Return the (X, Y) coordinate for the center point of the cell that contains the specified text.  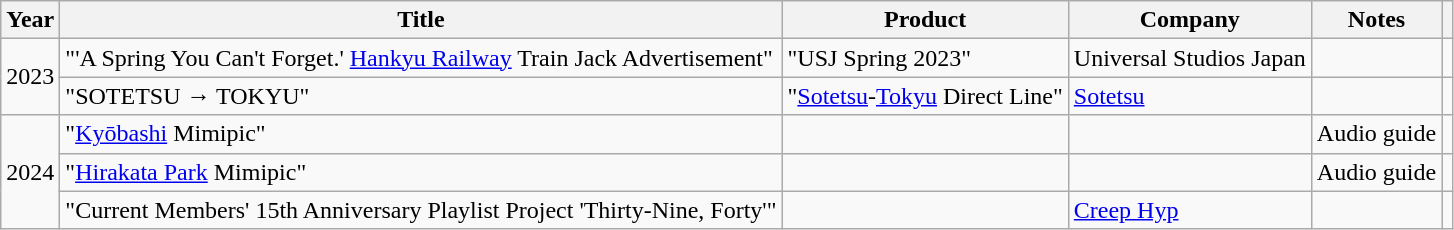
Year (30, 20)
Company (1190, 20)
"SOTETSU → TOKYU" (421, 96)
Notes (1376, 20)
"USJ Spring 2023" (925, 58)
"Kyōbashi Mimipic" (421, 134)
Product (925, 20)
"'A Spring You Can't Forget.' Hankyu Railway Train Jack Advertisement" (421, 58)
Sotetsu (1190, 96)
Creep Hyp (1190, 210)
2024 (30, 172)
Title (421, 20)
"Sotetsu-Tokyu Direct Line" (925, 96)
Universal Studios Japan (1190, 58)
"Current Members' 15th Anniversary Playlist Project 'Thirty-Nine, Forty'" (421, 210)
"Hirakata Park Mimipic" (421, 172)
2023 (30, 77)
